Scan for the cell matching the given text and deliver its [X, Y] coordinate at center. 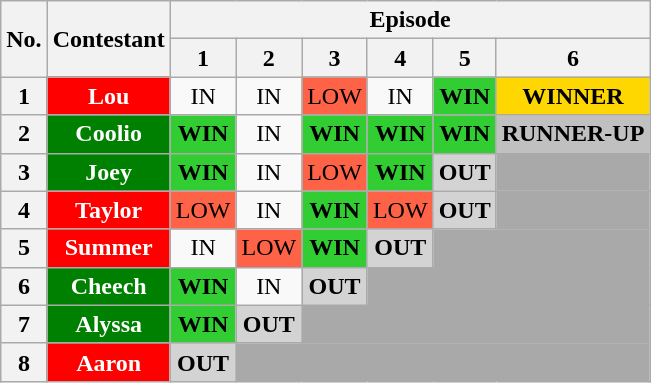
Aaron [108, 362]
No. [24, 39]
RUNNER-UP [573, 134]
Alyssa [108, 324]
Summer [108, 248]
Cheech [108, 286]
8 [24, 362]
7 [24, 324]
Episode [410, 20]
Contestant [108, 39]
Coolio [108, 134]
Taylor [108, 210]
Lou [108, 96]
Joey [108, 172]
WINNER [573, 96]
